Locate the cell with the specified text and output its [x, y] center coordinate. 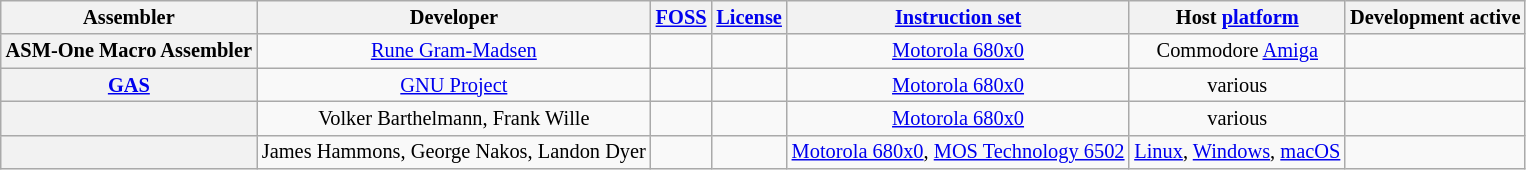
GAS [129, 85]
Assembler [129, 17]
Motorola 680x0, MOS Technology 6502 [958, 152]
Instruction set [958, 17]
Development active [1435, 17]
Linux, Windows, macOS [1237, 152]
License [748, 17]
Rune Gram-Madsen [454, 51]
ASM-One Macro Assembler [129, 51]
James Hammons, George Nakos, Landon Dyer [454, 152]
Volker Barthelmann, Frank Wille [454, 118]
GNU Project [454, 85]
Commodore Amiga [1237, 51]
Host platform [1237, 17]
FOSS [682, 17]
Developer [454, 17]
